Return (X, Y) of the center of cell containing provided text 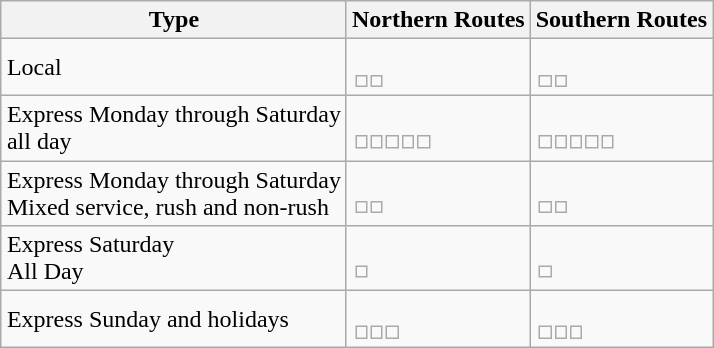
Type (174, 20)
Local (174, 68)
Express Monday through SaturdayMixed service, rush and non-rush (174, 192)
Southern Routes (621, 20)
Express SaturdayAll Day (174, 258)
Express Sunday and holidays (174, 320)
Northern Routes (438, 20)
Express Monday through Saturdayall day (174, 128)
